From the cell containing the given text, extract its center point as [X, Y] coordinate. 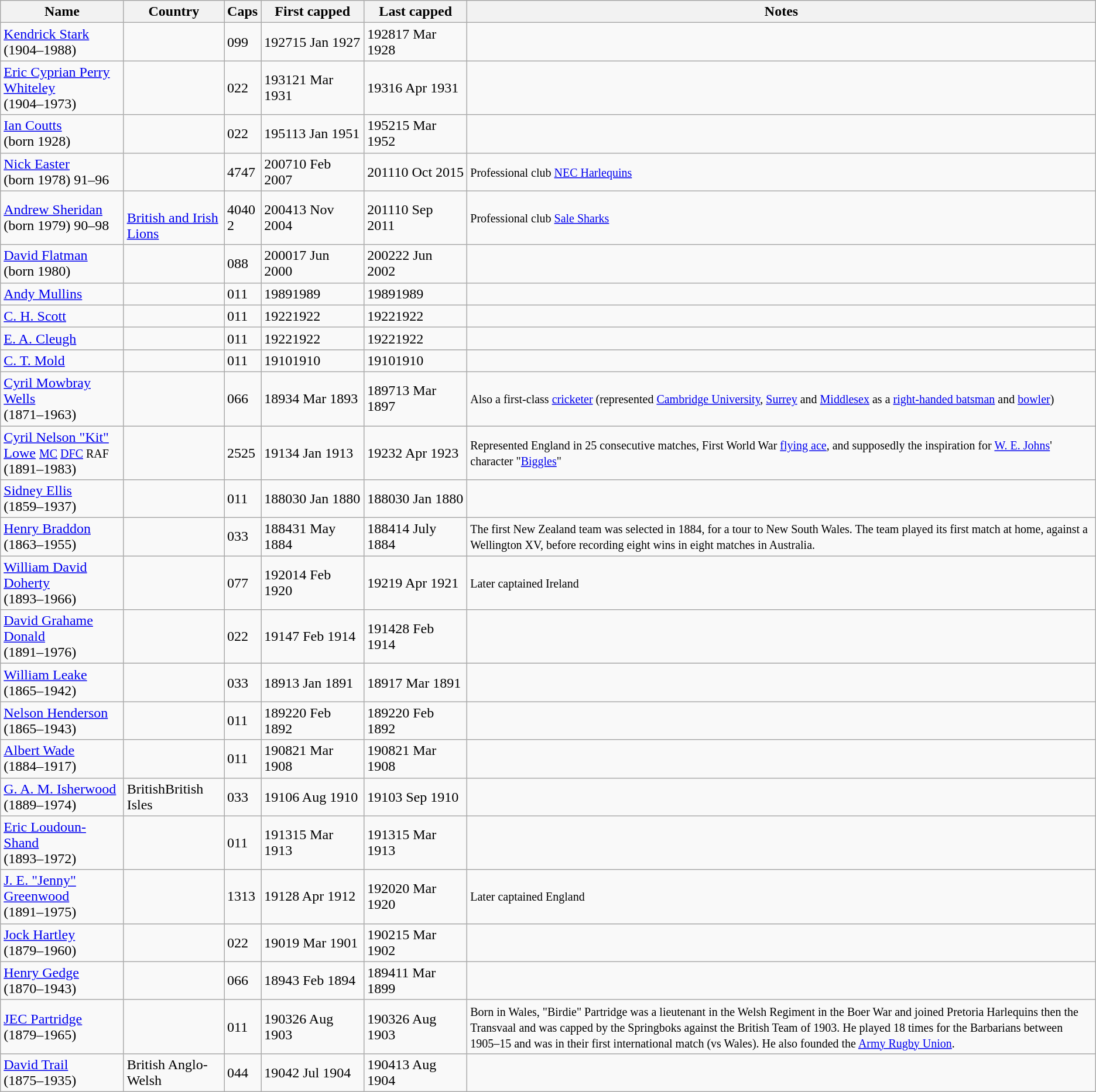
190413 Aug 1904 [416, 1072]
William Leake(1865–1942) [62, 682]
201110 Sep 2011 [416, 218]
E. A. Cleugh [62, 338]
Ian Coutts(born 1928) [62, 133]
David Trail(1875–1935) [62, 1072]
19147 Feb 1914 [313, 637]
Andy Mullins [62, 294]
Professional club NEC Harlequins [782, 172]
19316 Apr 1931 [416, 88]
193121 Mar 1931 [313, 88]
192715 Jan 1927 [313, 42]
Cyril Nelson "Kit" Lowe MC DFC RAF(1891–1983) [62, 453]
Cyril Mowbray Wells(1871–1963) [62, 399]
Later captained Ireland [782, 583]
Caps [242, 12]
Henry Braddon(1863–1955) [62, 537]
19042 Jul 1904 [313, 1072]
200222 Jun 2002 [416, 263]
Kendrick Stark(1904–1988) [62, 42]
Last capped [416, 12]
C. T. Mold [62, 360]
First capped [313, 12]
200413 Nov 2004 [313, 218]
195215 Mar 1952 [416, 133]
201110 Oct 2015 [416, 172]
191428 Feb 1914 [416, 637]
Sidney Ellis(1859–1937) [62, 499]
Represented England in 25 consecutive matches, First World War flying ace, and supposedly the inspiration for W. E. Johns' character "Biggles" [782, 453]
2525 [242, 453]
19128 Apr 1912 [313, 897]
189713 Mar 1897 [416, 399]
David Flatman(born 1980) [62, 263]
4747 [242, 172]
Eric Cyprian Perry Whiteley(1904–1973) [62, 88]
Henry Gedge(1870–1943) [62, 981]
18934 Mar 1893 [313, 399]
Also a first-class cricketer (represented Cambridge University, Surrey and Middlesex as a right-handed batsman and bowler) [782, 399]
19219 Apr 1921 [416, 583]
JEC Partridge(1879–1965) [62, 1026]
192817 Mar 1928 [416, 42]
BritishBritish Isles [173, 797]
G. A. M. Isherwood(1889–1974) [62, 797]
195113 Jan 1951 [313, 133]
Name [62, 12]
19134 Jan 1913 [313, 453]
Professional club Sale Sharks [782, 218]
188414 July 1884 [416, 537]
British Anglo-Welsh [173, 1072]
Notes [782, 12]
044 [242, 1072]
Country [173, 12]
British and Irish Lions [173, 218]
Nick Easter(born 1978) 91–96 [62, 172]
Nelson Henderson(1865–1943) [62, 721]
200710 Feb 2007 [313, 172]
Eric Loudoun-Shand(1893–1972) [62, 843]
Later captained England [782, 897]
188431 May 1884 [313, 537]
William David Doherty(1893–1966) [62, 583]
192014 Feb 1920 [313, 583]
David Grahame Donald(1891–1976) [62, 637]
Andrew Sheridan(born 1979) 90–98 [62, 218]
J. E. "Jenny" Greenwood(1891–1975) [62, 897]
C. H. Scott [62, 316]
19106 Aug 1910 [313, 797]
19232 Apr 1923 [416, 453]
18943 Feb 1894 [313, 981]
200017 Jun 2000 [313, 263]
40402 [242, 218]
192020 Mar 1920 [416, 897]
Albert Wade(1884–1917) [62, 758]
088 [242, 263]
1313 [242, 897]
099 [242, 42]
189411 Mar 1899 [416, 981]
19019 Mar 1901 [313, 942]
190215 Mar 1902 [416, 942]
18913 Jan 1891 [313, 682]
18917 Mar 1891 [416, 682]
Jock Hartley (1879–1960) [62, 942]
19103 Sep 1910 [416, 797]
077 [242, 583]
